Pinpoint the cell where the given text exists, returning its (X, Y) midpoint coordinate. 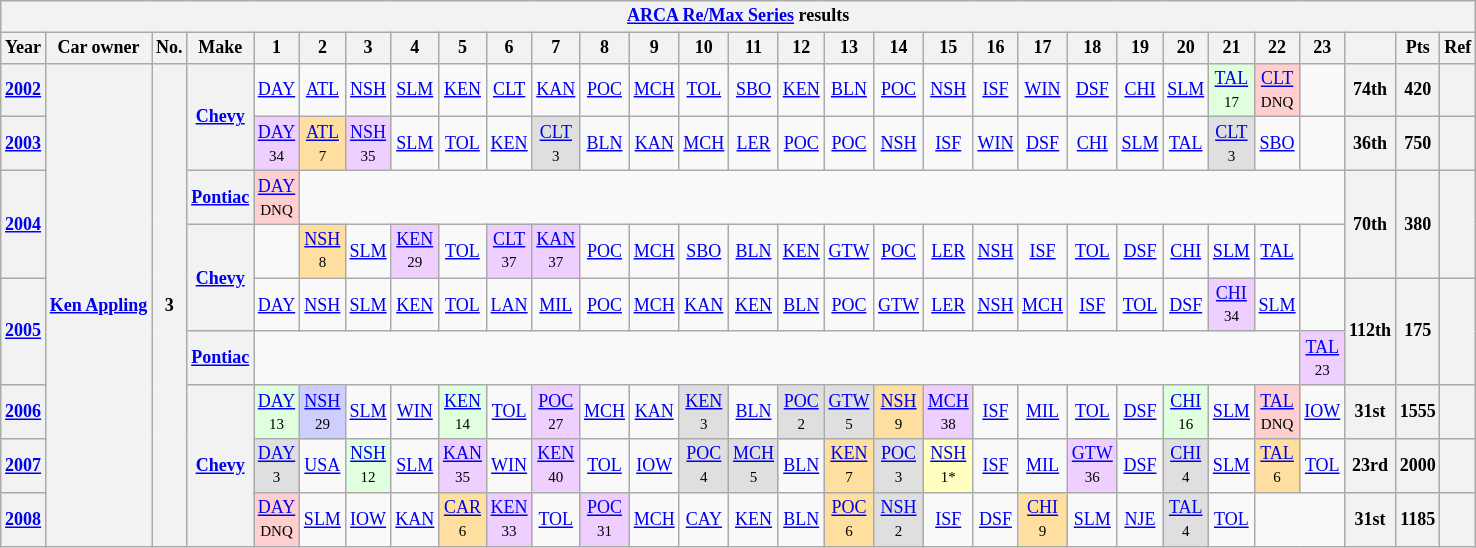
TAL23 (1322, 358)
Year (24, 48)
13 (849, 48)
22 (1277, 48)
CAR6 (463, 519)
2000 (1418, 466)
2002 (24, 90)
POC2 (801, 412)
7 (556, 48)
NSH9 (899, 412)
CAY (704, 519)
20 (1186, 48)
KEN14 (463, 412)
2 (323, 48)
ATL (323, 90)
23rd (1370, 466)
5 (463, 48)
36th (1370, 144)
CHI9 (1043, 519)
NSH8 (323, 251)
420 (1418, 90)
2007 (24, 466)
CLT (509, 90)
GTW5 (849, 412)
750 (1418, 144)
KEN40 (556, 466)
CHI4 (1186, 466)
TALDNQ (1277, 412)
No. (170, 48)
1555 (1418, 412)
NSH1* (948, 466)
21 (1232, 48)
DAY3 (277, 466)
CLT37 (509, 251)
TAL17 (1232, 90)
175 (1418, 332)
TAL6 (1277, 466)
18 (1092, 48)
POC6 (849, 519)
LAN (509, 305)
KEN3 (704, 412)
KEN29 (415, 251)
6 (509, 48)
9 (654, 48)
Pts (1418, 48)
CHI34 (1232, 305)
8 (605, 48)
14 (899, 48)
DAY34 (277, 144)
1185 (1418, 519)
19 (1140, 48)
GTW36 (1092, 466)
DAY13 (277, 412)
ATL7 (323, 144)
380 (1418, 224)
KEN7 (849, 466)
MCH38 (948, 412)
15 (948, 48)
KAN37 (556, 251)
POC27 (556, 412)
TAL4 (1186, 519)
NSH29 (323, 412)
POC31 (605, 519)
NJE (1140, 519)
2005 (24, 332)
17 (1043, 48)
NSH2 (899, 519)
74th (1370, 90)
10 (704, 48)
1 (277, 48)
NSH12 (368, 466)
Ref (1458, 48)
MCH5 (754, 466)
KAN35 (463, 466)
Make (220, 48)
POC3 (899, 466)
16 (996, 48)
CLTDNQ (1277, 90)
USA (323, 466)
2008 (24, 519)
23 (1322, 48)
2004 (24, 224)
POC4 (704, 466)
2003 (24, 144)
11 (754, 48)
70th (1370, 224)
ARCA Re/Max Series results (738, 16)
Car owner (98, 48)
112th (1370, 332)
12 (801, 48)
CHI16 (1186, 412)
NSH35 (368, 144)
4 (415, 48)
Ken Appling (98, 304)
KEN33 (509, 519)
2006 (24, 412)
